From the cell containing the given text, extract its center point as (x, y) coordinate. 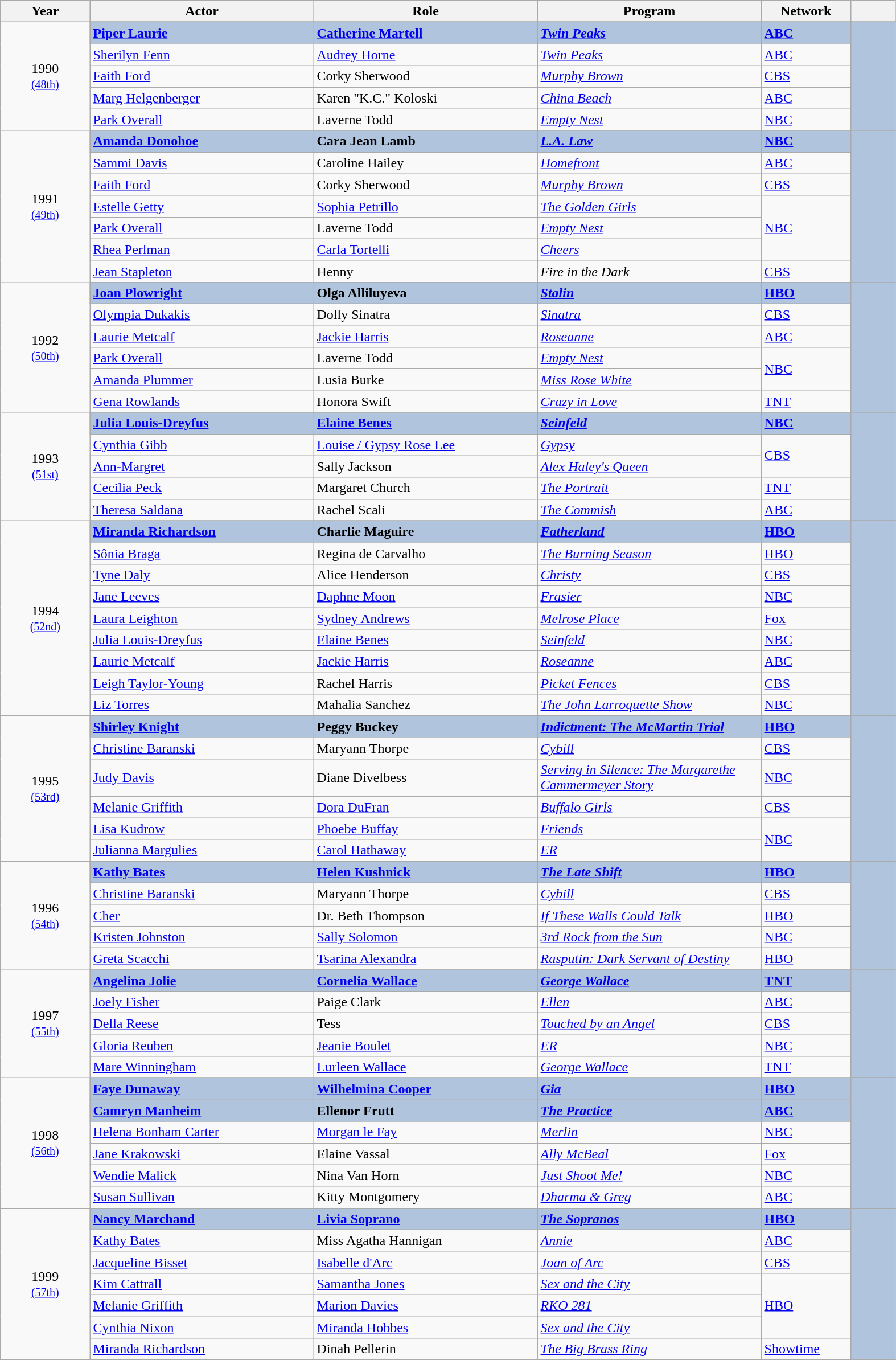
Crazy in Love (649, 402)
Cheers (649, 249)
Friends (649, 829)
Cynthia Gibb (202, 445)
Amanda Plummer (202, 380)
Lisa Kudrow (202, 829)
Sammi Davis (202, 163)
Lurleen Wallace (426, 1067)
Diane Divelbess (426, 778)
Cara Jean Lamb (426, 141)
Merlin (649, 1132)
Marion Davies (426, 1305)
1995 (53rd) (46, 788)
Samantha Jones (426, 1284)
Kitty Montgomery (426, 1197)
Nancy Marchand (202, 1219)
Ally McBeal (649, 1154)
Jean Stapleton (202, 272)
The John Larroquette Show (649, 705)
Della Reese (202, 1024)
Homefront (649, 163)
Tsarina Alexandra (426, 958)
1998 (56th) (46, 1143)
Sherilyn Fenn (202, 55)
Fatherland (649, 531)
The Golden Girls (649, 206)
Helen Kushnick (426, 872)
3rd Rock from the Sun (649, 937)
Cornelia Wallace (426, 980)
Jane Leeves (202, 596)
Regina de Carvalho (426, 553)
China Beach (649, 98)
Angelina Jolie (202, 980)
Showtime (806, 1349)
Elaine Vassal (426, 1154)
Theresa Saldana (202, 510)
Greta Scacchi (202, 958)
Charlie Maguire (426, 531)
Dr. Beth Thompson (426, 915)
Julianna Margulies (202, 850)
Miss Agatha Hannigan (426, 1240)
Kim Cattrall (202, 1284)
Cecilia Peck (202, 488)
Joan of Arc (649, 1262)
Gia (649, 1089)
Miranda Hobbes (426, 1328)
Alice Henderson (426, 575)
Jane Krakowski (202, 1154)
Carla Tortelli (426, 249)
Program (649, 11)
Sophia Petrillo (426, 206)
1996 (54th) (46, 915)
Mare Winningham (202, 1067)
Daphne Moon (426, 596)
Tyne Daly (202, 575)
Picket Fences (649, 683)
Isabelle d'Arc (426, 1262)
Joely Fisher (202, 1002)
Shirley Knight (202, 727)
Rasputin: Dark Servant of Destiny (649, 958)
The Practice (649, 1111)
Kristen Johnston (202, 937)
Christy (649, 575)
Livia Soprano (426, 1219)
Judy Davis (202, 778)
L.A. Law (649, 141)
Estelle Getty (202, 206)
Peggy Buckey (426, 727)
Morgan le Fay (426, 1132)
Sally Jackson (426, 466)
Olga Alliluyeva (426, 293)
The Sopranos (649, 1219)
RKO 281 (649, 1305)
Jacqueline Bisset (202, 1262)
Karen "K.C." Koloski (426, 98)
1994 (52nd) (46, 618)
Amanda Donohoe (202, 141)
Frasier (649, 596)
Sally Solomon (426, 937)
The Burning Season (649, 553)
1993 (51st) (46, 466)
Laura Leighton (202, 618)
The Portrait (649, 488)
Piper Laurie (202, 33)
1997 (55th) (46, 1023)
Phoebe Buffay (426, 829)
Nina Van Horn (426, 1175)
Role (426, 11)
Stalin (649, 293)
Ellen (649, 1002)
1992 (50th) (46, 347)
Wilhelmina Cooper (426, 1089)
Olympia Dukakis (202, 315)
Wendie Malick (202, 1175)
Touched by an Angel (649, 1024)
Tess (426, 1024)
Dora DuFran (426, 807)
Rachel Scali (426, 510)
If These Walls Could Talk (649, 915)
Dinah Pellerin (426, 1349)
Lusia Burke (426, 380)
Actor (202, 11)
Rhea Perlman (202, 249)
Liz Torres (202, 705)
Paige Clark (426, 1002)
Ann-Margret (202, 466)
Gloria Reuben (202, 1046)
Annie (649, 1240)
Indictment: The McMartin Trial (649, 727)
Gypsy (649, 445)
Susan Sullivan (202, 1197)
Louise / Gypsy Rose Lee (426, 445)
Cher (202, 915)
Rachel Harris (426, 683)
Serving in Silence: The Margarethe Cammermeyer Story (649, 778)
Buffalo Girls (649, 807)
Fire in the Dark (649, 272)
Audrey Horne (426, 55)
Melrose Place (649, 618)
Miss Rose White (649, 380)
Year (46, 11)
Ellenor Frutt (426, 1111)
Jeanie Boulet (426, 1046)
Joan Plowright (202, 293)
The Big Brass Ring (649, 1349)
Cynthia Nixon (202, 1328)
Gena Rowlands (202, 402)
Camryn Manheim (202, 1111)
Sônia Braga (202, 553)
Network (806, 11)
Marg Helgenberger (202, 98)
Just Shoot Me! (649, 1175)
Mahalia Sanchez (426, 705)
1990 (48th) (46, 76)
Caroline Hailey (426, 163)
Alex Haley's Queen (649, 466)
Helena Bonham Carter (202, 1132)
The Commish (649, 510)
1991 (49th) (46, 206)
Catherine Martell (426, 33)
Dharma & Greg (649, 1197)
Honora Swift (426, 402)
Sinatra (649, 315)
Faye Dunaway (202, 1089)
Henny (426, 272)
Dolly Sinatra (426, 315)
Leigh Taylor-Young (202, 683)
Sydney Andrews (426, 618)
1999 (57th) (46, 1284)
Carol Hathaway (426, 850)
The Late Shift (649, 872)
Margaret Church (426, 488)
